Extract the (X, Y) coordinate from the center of the cell holding the provided text.  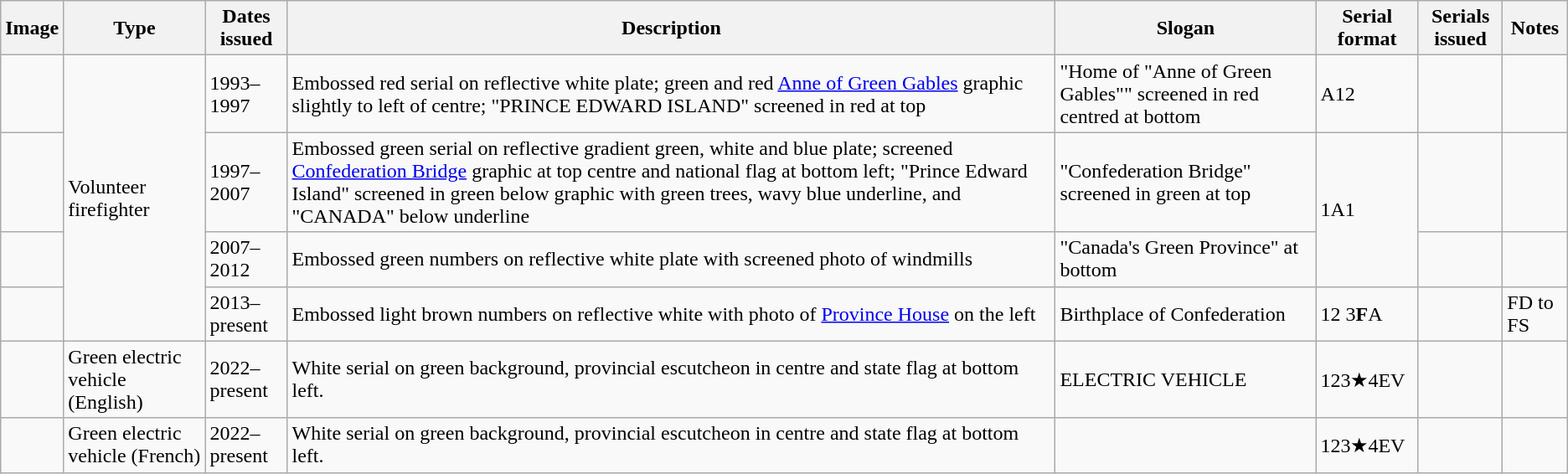
FD to FS (1534, 313)
Embossed light brown numbers on reflective white with photo of Province House on the left (672, 313)
ELECTRIC VEHICLE (1186, 379)
Dates issued (246, 28)
Birthplace of Confederation (1186, 313)
2007–2012 (246, 260)
A12 (1367, 94)
Green electric vehicle (English) (134, 379)
1A1 (1367, 209)
Volunteer firefighter (134, 198)
Green electric vehicle (French) (134, 446)
1993–1997 (246, 94)
Serials issued (1460, 28)
1997–2007 (246, 183)
Type (134, 28)
Serial format (1367, 28)
Description (672, 28)
Embossed green numbers on reflective white plate with screened photo of windmills (672, 260)
"Canada's Green Province" at bottom (1186, 260)
Slogan (1186, 28)
"Confederation Bridge" screened in green at top (1186, 183)
Notes (1534, 28)
Image (32, 28)
"Home of "Anne of Green Gables"" screened in red centred at bottom (1186, 94)
2013–present (246, 313)
12 3FA (1367, 313)
